Locate the cell with the specified text and output its [x, y] center coordinate. 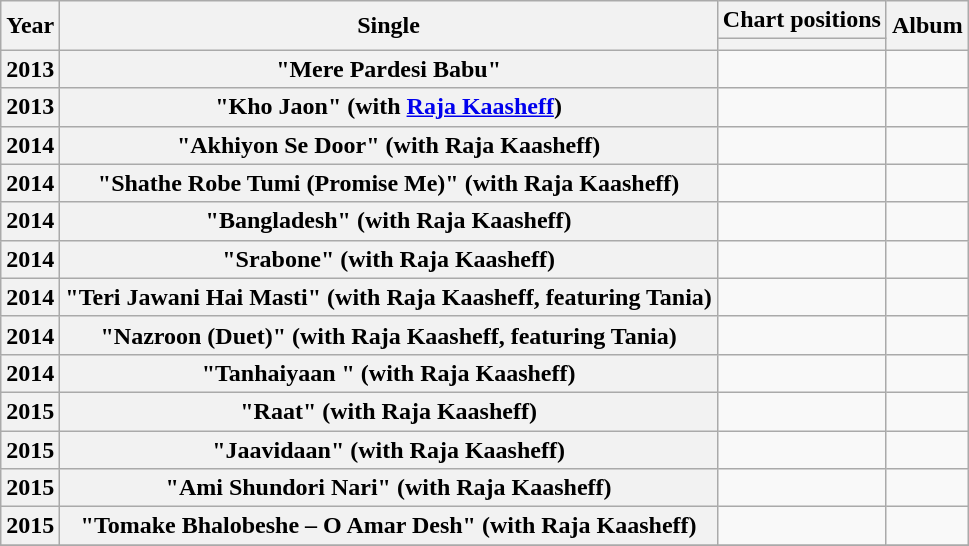
"Teri Jawani Hai Masti" (with Raja Kaasheff, featuring Tania) [389, 297]
"Srabone" (with Raja Kaasheff) [389, 259]
"Tomake Bhalobeshe – O Amar Desh" (with Raja Kaasheff) [389, 526]
"Shathe Robe Tumi (Promise Me)" (with Raja Kaasheff) [389, 183]
Year [30, 26]
"Kho Jaon" (with Raja Kaasheff) [389, 107]
Single [389, 26]
"Nazroon (Duet)" (with Raja Kaasheff, featuring Tania) [389, 335]
"Raat" (with Raja Kaasheff) [389, 411]
"Jaavidaan" (with Raja Kaasheff) [389, 449]
Chart positions [802, 20]
"Mere Pardesi Babu" [389, 69]
"Ami Shundori Nari" (with Raja Kaasheff) [389, 488]
"Akhiyon Se Door" (with Raja Kaasheff) [389, 145]
Album [927, 26]
"Tanhaiyaan " (with Raja Kaasheff) [389, 373]
"Bangladesh" (with Raja Kaasheff) [389, 221]
